Search for the cell housing the specified text and yield its [X, Y] center coordinate. 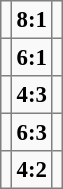
6:1 [32, 57]
8:1 [32, 20]
4:2 [32, 170]
4:3 [32, 95]
6:3 [32, 132]
